Pinpoint the cell where the given text exists, returning its (x, y) midpoint coordinate. 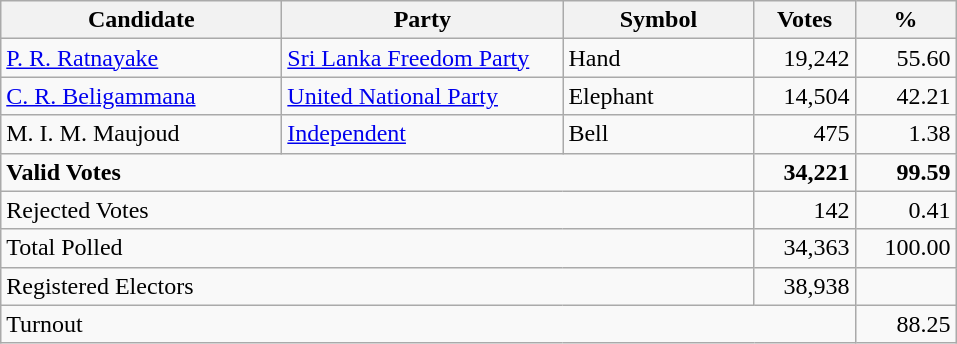
Party (422, 20)
38,938 (804, 286)
Total Polled (378, 248)
55.60 (906, 58)
Sri Lanka Freedom Party (422, 58)
Symbol (658, 20)
Turnout (428, 324)
Valid Votes (378, 172)
P. R. Ratnayake (142, 58)
142 (804, 210)
100.00 (906, 248)
M. I. M. Maujoud (142, 134)
Bell (658, 134)
88.25 (906, 324)
United National Party (422, 96)
Elephant (658, 96)
34,363 (804, 248)
C. R. Beligammana (142, 96)
34,221 (804, 172)
19,242 (804, 58)
14,504 (804, 96)
Rejected Votes (378, 210)
1.38 (906, 134)
Candidate (142, 20)
Independent (422, 134)
Votes (804, 20)
99.59 (906, 172)
475 (804, 134)
Registered Electors (378, 286)
Hand (658, 58)
42.21 (906, 96)
% (906, 20)
0.41 (906, 210)
